Locate the cell with the specified text and output its (x, y) center coordinate. 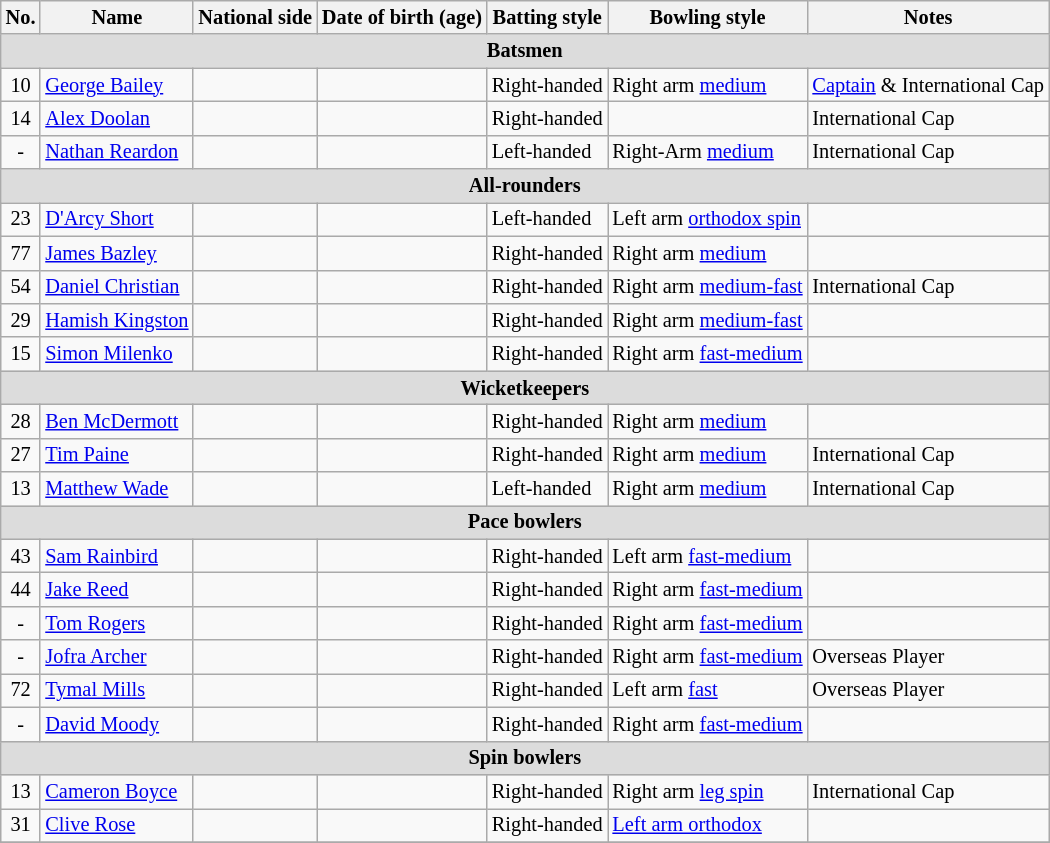
Nathan Reardon (116, 152)
Clive Rose (116, 825)
54 (21, 287)
72 (21, 690)
Batting style (548, 17)
31 (21, 825)
Ben McDermott (116, 421)
14 (21, 118)
Wicketkeepers (525, 388)
Date of birth (age) (402, 17)
Alex Doolan (116, 118)
27 (21, 455)
23 (21, 219)
James Bazley (116, 253)
44 (21, 589)
National side (255, 17)
10 (21, 85)
No. (21, 17)
Right arm leg spin (708, 791)
Jake Reed (116, 589)
29 (21, 320)
Captain & International Cap (928, 85)
Hamish Kingston (116, 320)
Left arm orthodox (708, 825)
Name (116, 17)
Notes (928, 17)
Daniel Christian (116, 287)
Tymal Mills (116, 690)
D'Arcy Short (116, 219)
Jofra Archer (116, 657)
Right-Arm medium (708, 152)
Left arm fast-medium (708, 556)
77 (21, 253)
28 (21, 421)
Left arm orthodox spin (708, 219)
George Bailey (116, 85)
Bowling style (708, 17)
David Moody (116, 724)
All-rounders (525, 186)
Tim Paine (116, 455)
Sam Rainbird (116, 556)
43 (21, 556)
Tom Rogers (116, 623)
Matthew Wade (116, 489)
Pace bowlers (525, 522)
Spin bowlers (525, 758)
Simon Milenko (116, 354)
Cameron Boyce (116, 791)
Batsmen (525, 51)
Left arm fast (708, 690)
15 (21, 354)
